Locate the cell with the specified text and output its (X, Y) center coordinate. 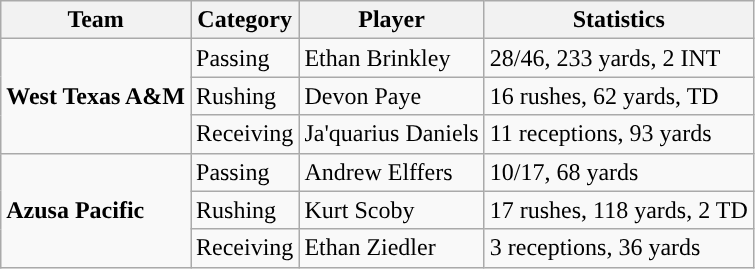
17 rushes, 118 yards, 2 TD (618, 210)
Player (392, 20)
West Texas A&M (96, 96)
Kurt Scoby (392, 210)
Team (96, 20)
28/46, 233 yards, 2 INT (618, 58)
Ethan Ziedler (392, 248)
Ethan Brinkley (392, 58)
Category (244, 20)
16 rushes, 62 yards, TD (618, 96)
3 receptions, 36 yards (618, 248)
Ja'quarius Daniels (392, 134)
Andrew Elffers (392, 172)
Azusa Pacific (96, 210)
Devon Paye (392, 96)
Statistics (618, 20)
10/17, 68 yards (618, 172)
11 receptions, 93 yards (618, 134)
